Identify which cell holds the provided text, then report its (X, Y) central coordinate. 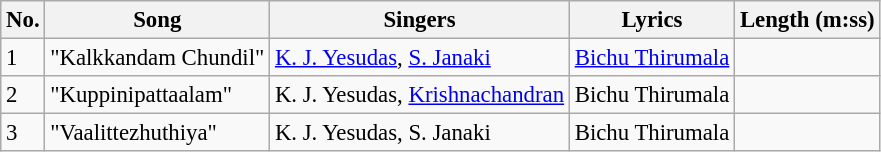
K. J. Yesudas, Krishnachandran (420, 95)
Singers (420, 20)
Lyrics (652, 20)
"Vaalittezhuthiya" (158, 133)
2 (23, 95)
No. (23, 20)
Song (158, 20)
"Kalkkandam Chundil" (158, 58)
1 (23, 58)
"Kuppinipattaalam" (158, 95)
3 (23, 133)
Length (m:ss) (808, 20)
